Detect which cell encompasses the target text, then output its (X, Y) center coordinate. 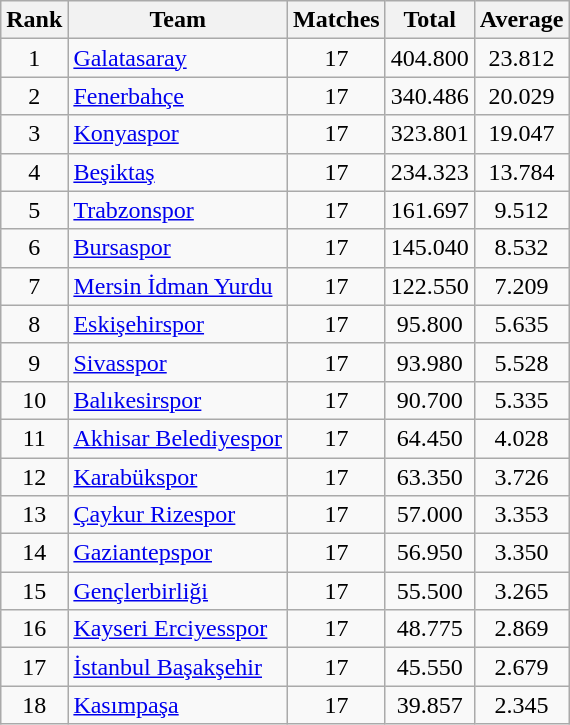
2.345 (522, 705)
Mersin İdman Yurdu (178, 286)
12 (34, 477)
5.635 (522, 324)
23.812 (522, 58)
2 (34, 96)
4.028 (522, 438)
Konyaspor (178, 134)
145.040 (430, 248)
20.029 (522, 96)
5.335 (522, 400)
1 (34, 58)
14 (34, 553)
Kasımpaşa (178, 705)
48.775 (430, 629)
64.450 (430, 438)
19.047 (522, 134)
93.980 (430, 362)
63.350 (430, 477)
161.697 (430, 210)
57.000 (430, 515)
8 (34, 324)
Bursaspor (178, 248)
8.532 (522, 248)
Balıkesirspor (178, 400)
7.209 (522, 286)
Matches (337, 20)
Average (522, 20)
5 (34, 210)
11 (34, 438)
Total (430, 20)
90.700 (430, 400)
13.784 (522, 172)
Fenerbahçe (178, 96)
234.323 (430, 172)
Beşiktaş (178, 172)
Team (178, 20)
122.550 (430, 286)
Rank (34, 20)
Kayseri Erciyesspor (178, 629)
3 (34, 134)
55.500 (430, 591)
39.857 (430, 705)
Galatasaray (178, 58)
5.528 (522, 362)
3.265 (522, 591)
Eskişehirspor (178, 324)
Karabükspor (178, 477)
Akhisar Belediyespor (178, 438)
45.550 (430, 667)
Gençlerbirliği (178, 591)
13 (34, 515)
18 (34, 705)
Trabzonspor (178, 210)
323.801 (430, 134)
3.353 (522, 515)
9 (34, 362)
15 (34, 591)
3.350 (522, 553)
56.950 (430, 553)
Gaziantepspor (178, 553)
2.679 (522, 667)
10 (34, 400)
16 (34, 629)
2.869 (522, 629)
4 (34, 172)
340.486 (430, 96)
6 (34, 248)
404.800 (430, 58)
7 (34, 286)
3.726 (522, 477)
Sivasspor (178, 362)
İstanbul Başakşehir (178, 667)
9.512 (522, 210)
95.800 (430, 324)
Çaykur Rizespor (178, 515)
